Output the (x, y) coordinate of the center of the cell containing the given text.  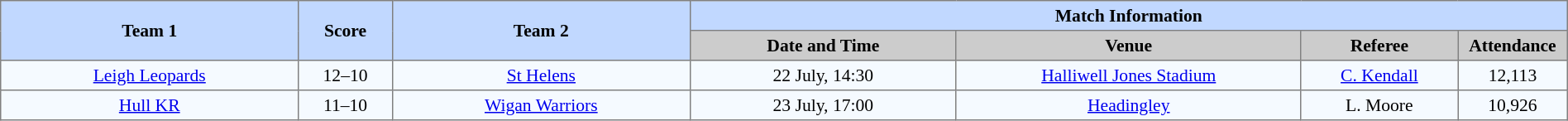
Score (346, 31)
Headingley (1128, 105)
10,926 (1513, 105)
Team 2 (541, 31)
12–10 (346, 75)
Leigh Leopards (150, 75)
Date and Time (823, 46)
Referee (1379, 46)
Halliwell Jones Stadium (1128, 75)
St Helens (541, 75)
Hull KR (150, 105)
12,113 (1513, 75)
Attendance (1513, 46)
L. Moore (1379, 105)
23 July, 17:00 (823, 105)
C. Kendall (1379, 75)
22 July, 14:30 (823, 75)
Match Information (1128, 16)
Wigan Warriors (541, 105)
11–10 (346, 105)
Team 1 (150, 31)
Venue (1128, 46)
